Return the (x, y) coordinate for the center point of the cell that contains the specified text.  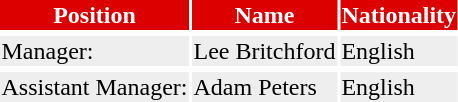
Name (264, 15)
Nationality (399, 15)
Position (94, 15)
Manager: (94, 51)
Assistant Manager: (94, 87)
Lee Britchford (264, 51)
Adam Peters (264, 87)
